Provide the [x, y] coordinate of the cell's center where the given text is located.  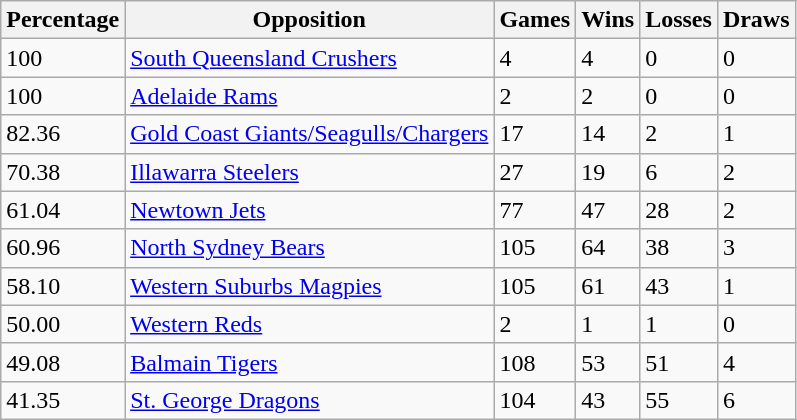
41.35 [63, 400]
Percentage [63, 20]
53 [608, 362]
70.38 [63, 172]
Draws [756, 20]
51 [679, 362]
82.36 [63, 134]
104 [535, 400]
49.08 [63, 362]
27 [535, 172]
North Sydney Bears [310, 248]
Balmain Tigers [310, 362]
28 [679, 210]
Games [535, 20]
50.00 [63, 324]
58.10 [63, 286]
Newtown Jets [310, 210]
St. George Dragons [310, 400]
61 [608, 286]
Losses [679, 20]
3 [756, 248]
19 [608, 172]
61.04 [63, 210]
47 [608, 210]
Illawarra Steelers [310, 172]
64 [608, 248]
77 [535, 210]
55 [679, 400]
60.96 [63, 248]
Opposition [310, 20]
Wins [608, 20]
Western Suburbs Magpies [310, 286]
Gold Coast Giants/Seagulls/Chargers [310, 134]
Western Reds [310, 324]
108 [535, 362]
South Queensland Crushers [310, 58]
14 [608, 134]
17 [535, 134]
Adelaide Rams [310, 96]
38 [679, 248]
